For the text-containing cell, return its midpoint in [X, Y] coordinate format. 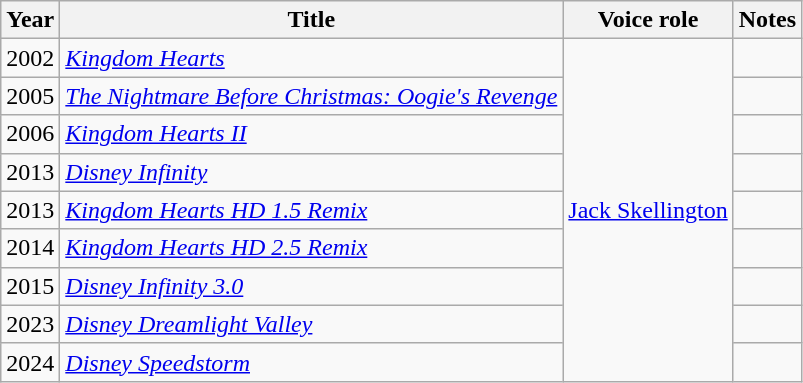
Disney Infinity [312, 172]
Kingdom Hearts II [312, 134]
2002 [30, 58]
Disney Speedstorm [312, 362]
2023 [30, 324]
Jack Skellington [648, 210]
Notes [767, 20]
2005 [30, 96]
Disney Infinity 3.0 [312, 286]
Kingdom Hearts HD 2.5 Remix [312, 248]
Voice role [648, 20]
2006 [30, 134]
Disney Dreamlight Valley [312, 324]
2015 [30, 286]
2024 [30, 362]
2014 [30, 248]
Kingdom Hearts [312, 58]
Year [30, 20]
The Nightmare Before Christmas: Oogie's Revenge [312, 96]
Kingdom Hearts HD 1.5 Remix [312, 210]
Title [312, 20]
